Detect which cell encompasses the target text, then output its [X, Y] center coordinate. 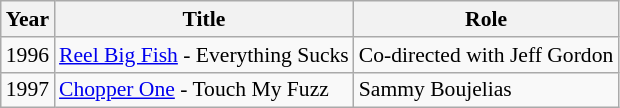
1997 [28, 90]
Role [486, 19]
Sammy Boujelias [486, 90]
Chopper One - Touch My Fuzz [204, 90]
Year [28, 19]
Title [204, 19]
Reel Big Fish - Everything Sucks [204, 55]
1996 [28, 55]
Co-directed with Jeff Gordon [486, 55]
